Find where the given text appears and provide that cell's center as [x, y] coordinate. 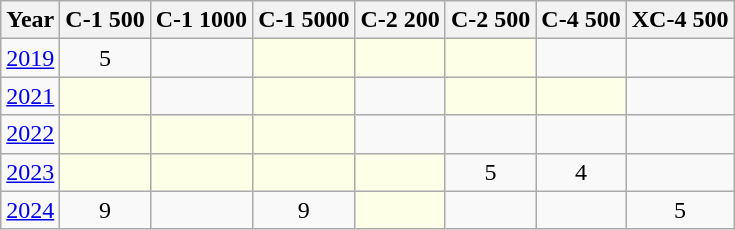
C-2 500 [490, 20]
C-1 500 [105, 20]
C-1 1000 [201, 20]
2023 [30, 172]
2022 [30, 134]
4 [581, 172]
C-1 5000 [304, 20]
XC-4 500 [680, 20]
2021 [30, 96]
C-4 500 [581, 20]
2024 [30, 210]
2019 [30, 58]
C-2 200 [400, 20]
Year [30, 20]
